Output the (x, y) coordinate of the center of the cell containing the given text.  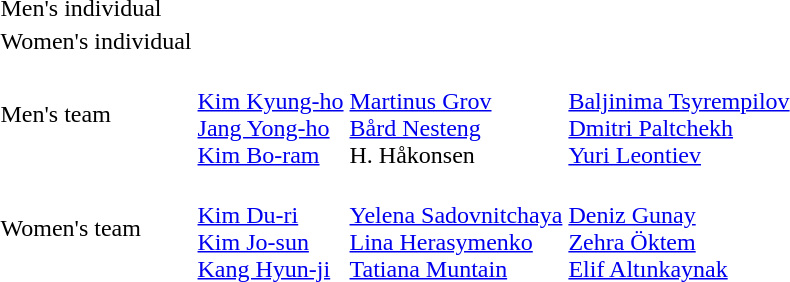
Kim Kyung-ho Jang Yong-ho Kim Bo-ram (270, 114)
Martinus Grov Bård Nesteng H. Håkonsen (456, 114)
